Find where the given text appears and provide that cell's center as (x, y) coordinate. 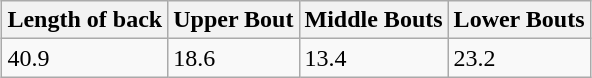
Length of back (85, 20)
13.4 (374, 58)
40.9 (85, 58)
18.6 (234, 58)
Lower Bouts (519, 20)
23.2 (519, 58)
Upper Bout (234, 20)
Middle Bouts (374, 20)
